Search for the cell housing the specified text and yield its (X, Y) center coordinate. 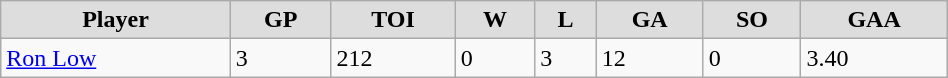
L (566, 20)
212 (393, 58)
12 (650, 58)
3.40 (874, 58)
SO (752, 20)
W (495, 20)
Ron Low (116, 58)
TOI (393, 20)
Player (116, 20)
GA (650, 20)
GP (280, 20)
GAA (874, 20)
